Identify which cell holds the provided text, then report its (X, Y) central coordinate. 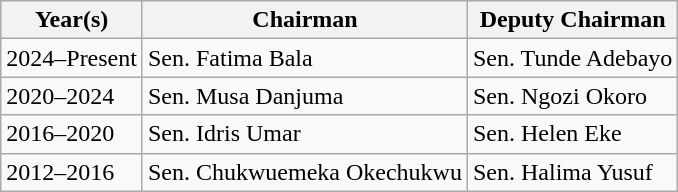
Deputy Chairman (572, 20)
Sen. Helen Eke (572, 134)
2024–Present (72, 58)
Chairman (304, 20)
2020–2024 (72, 96)
Sen. Halima Yusuf (572, 172)
2016–2020 (72, 134)
Sen. Ngozi Okoro (572, 96)
2012–2016 (72, 172)
Sen. Fatima Bala (304, 58)
Sen. Tunde Adebayo (572, 58)
Year(s) (72, 20)
Sen. Musa Danjuma (304, 96)
Sen. Idris Umar (304, 134)
Sen. Chukwuemeka Okechukwu (304, 172)
